Find where the given text appears and provide that cell's center as [x, y] coordinate. 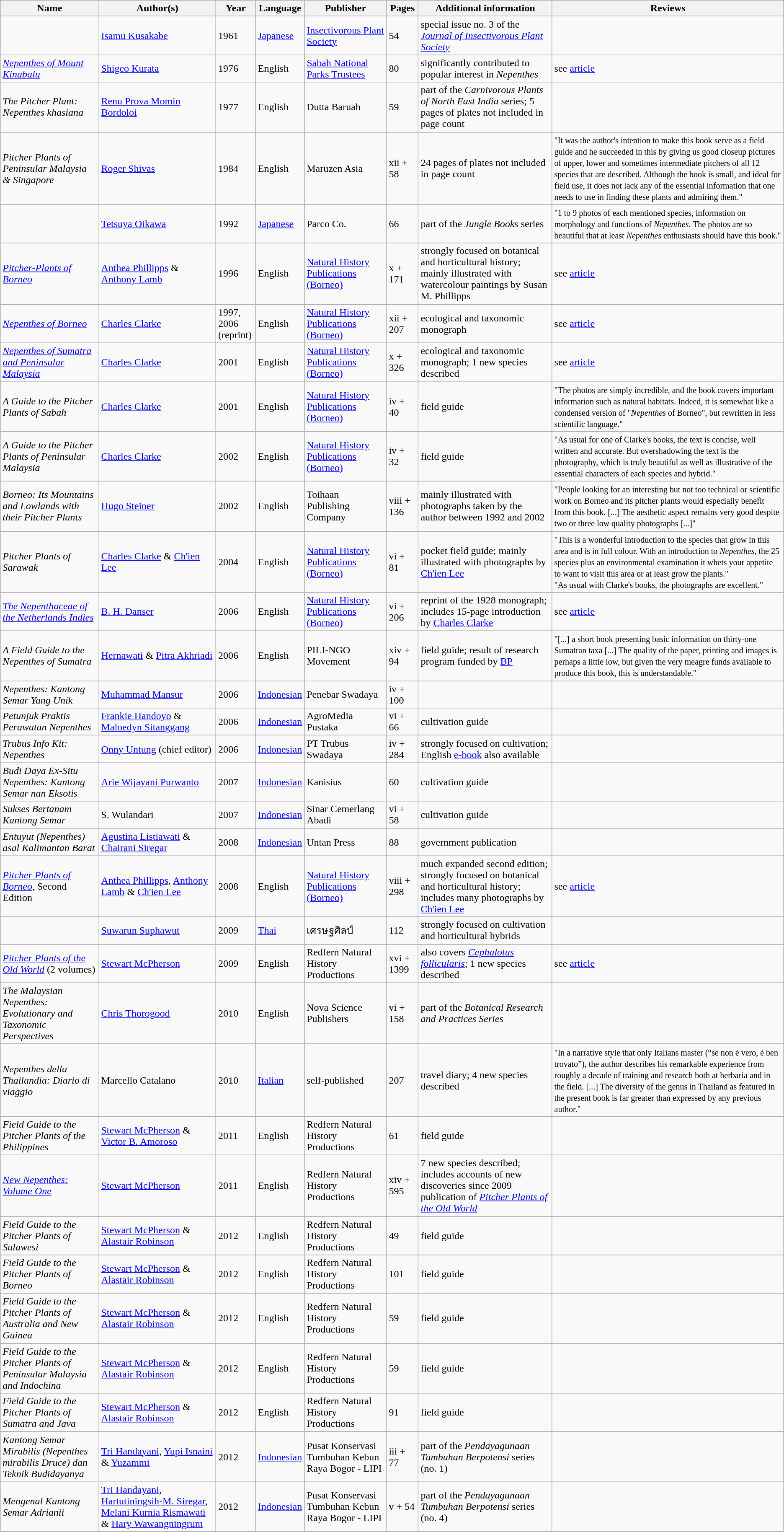
Pitcher-Plants of Borneo [49, 274]
1992 [235, 224]
part of the Botanical Research and Practices Series [485, 1013]
61 [402, 1136]
v + 54 [402, 1507]
60 [402, 782]
Tri Handayani, Yupi Isnaini & Yuzammi [157, 1457]
Isamu Kusakabe [157, 36]
Kanisius [346, 782]
Muhammad Mansur [157, 695]
Author(s) [157, 8]
Stewart McPherson & Victor B. Amoroso [157, 1136]
S. Wulandari [157, 815]
Field Guide to the Pitcher Plants of Australia and New Guinea [49, 1318]
1984 [235, 168]
viii + 136 [402, 506]
Sinar Cemerlang Abadi [346, 815]
x + 171 [402, 274]
Thai [280, 930]
part of the Pendayagunaan Tumbuhan Berpotensi series (no. 1) [485, 1457]
80 [402, 69]
A Field Guide to the Nepenthes of Sumatra [49, 656]
part of the Pendayagunaan Tumbuhan Berpotensi series (no. 4) [485, 1507]
Insectivorous Plant Society [346, 36]
Renu Prova Momin Bordoloi [157, 107]
PT Trubus Swadaya [346, 749]
government publication [485, 842]
A Guide to the Pitcher Plants of Sabah [49, 406]
Reviews [668, 8]
49 [402, 1235]
Pitcher Plants of Peninsular Malaysia & Singapore [49, 168]
Petunjuk Praktis Perawatan Nepenthes [49, 722]
part of the Carnivorous Plants of North East India series; 5 pages of plates not included in page count [485, 107]
Pitcher Plants of Borneo, Second Edition [49, 886]
Additional information [485, 8]
Name [49, 8]
Hugo Steiner [157, 506]
Toihaan Publishing Company [346, 506]
AgroMedia Pustaka [346, 722]
Nova Science Publishers [346, 1013]
Tetsuya Oikawa [157, 224]
Tri Handayani, Hartutiningsih-M. Siregar, Melani Kurnia Rismawati & Hary Wawangningrum [157, 1507]
Maruzen Asia [346, 168]
ecological and taxonomic monograph; 1 new species described [485, 362]
vi + 66 [402, 722]
Nepenthes of Sumatra and Peninsular Malaysia [49, 362]
iii + 77 [402, 1457]
Field Guide to the Pitcher Plants of Peninsular Malaysia and Indochina [49, 1369]
Field Guide to the Pitcher Plants of Sumatra and Java [49, 1413]
Anthea Phillipps & Anthony Lamb [157, 274]
Onny Untung (chief editor) [157, 749]
54 [402, 36]
Sabah National Parks Trustees [346, 69]
A Guide to the Pitcher Plants of Peninsular Malaysia [49, 456]
88 [402, 842]
Suwarun Suphawut [157, 930]
mainly illustrated with photographs taken by the author between 1992 and 2002 [485, 506]
2004 [235, 562]
Parco Co. [346, 224]
Roger Shivas [157, 168]
travel diary; 4 new species described [485, 1080]
Field Guide to the Pitcher Plants of Borneo [49, 1274]
vi + 158 [402, 1013]
91 [402, 1413]
part of the Jungle Books series [485, 224]
The Malaysian Nepenthes: Evolutionary and Taxonomic Perspectives [49, 1013]
Italian [280, 1080]
x + 326 [402, 362]
Kantong Semar Mirabilis (Nepenthes mirabilis Druce) dan Teknik Budidayanya [49, 1457]
7 new species described; includes accounts of new discoveries since 2009 publication of Pitcher Plants of the Old World [485, 1185]
Chris Thorogood [157, 1013]
significantly contributed to popular interest in Nepenthes [485, 69]
1976 [235, 69]
strongly focused on cultivation and horticultural hybrids [485, 930]
iv + 100 [402, 695]
reprint of the 1928 monograph; includes 15-page introduction by Charles Clarke [485, 612]
Untan Press [346, 842]
Frankie Handoyo & Maloedyn Sitanggang [157, 722]
Marcello Catalano [157, 1080]
special issue no. 3 of the Journal of Insectivorous Plant Society [485, 36]
The Nepenthaceae of the Netherlands Indies [49, 612]
Field Guide to the Pitcher Plants of the Philippines [49, 1136]
Language [280, 8]
112 [402, 930]
much expanded second edition; strongly focused on botanical and horticultural history; includes many photographs by Ch'ien Lee [485, 886]
66 [402, 224]
24 pages of plates not included in page count [485, 168]
pocket field guide; mainly illustrated with photographs by Ch'ien Lee [485, 562]
Sukses Bertanam Kantong Semar [49, 815]
iv + 32 [402, 456]
xiv + 94 [402, 656]
B. H. Danser [157, 612]
1961 [235, 36]
Nepenthes: Kantong Semar Yang Unik [49, 695]
1997, 2006(reprint) [235, 323]
Field Guide to the Pitcher Plants of Sulawesi [49, 1235]
Arie Wijayani Purwanto [157, 782]
xii + 58 [402, 168]
Nepenthes of Mount Kinabalu [49, 69]
Budi Daya Ex-Situ Nepenthes: Kantong Semar nan Eksotis [49, 782]
Charles Clarke & Ch'ien Lee [157, 562]
Mengenal Kantong Semar Adrianii [49, 1507]
207 [402, 1080]
vi + 81 [402, 562]
Entuyut (Nepenthes) asal Kalimantan Barat [49, 842]
field guide; result of research program funded by BP [485, 656]
Agustina Listiawati & Chairani Siregar [157, 842]
The Pitcher Plant: Nepenthes khasiana [49, 107]
Pitcher Plants of Sarawak [49, 562]
iv + 284 [402, 749]
Nepenthes della Thailandia: Diario di viaggio [49, 1080]
Publisher [346, 8]
Nepenthes of Borneo [49, 323]
1996 [235, 274]
Hernawati & Pitra Akhriadi [157, 656]
PILI-NGO Movement [346, 656]
iv + 40 [402, 406]
New Nepenthes: Volume One [49, 1185]
Pages [402, 8]
Anthea Phillipps, Anthony Lamb & Ch'ien Lee [157, 886]
1977 [235, 107]
Trubus Info Kit: Nepenthes [49, 749]
Dutta Baruah [346, 107]
strongly focused on botanical and horticultural history; mainly illustrated with watercolour paintings by Susan M. Phillipps [485, 274]
101 [402, 1274]
ecological and taxonomic monograph [485, 323]
Shigeo Kurata [157, 69]
xvi + 1399 [402, 963]
xiv + 595 [402, 1185]
self-published [346, 1080]
vi + 206 [402, 612]
viii + 298 [402, 886]
xii + 207 [402, 323]
Borneo: Its Mountains and Lowlands with their Pitcher Plants [49, 506]
vi + 58 [402, 815]
strongly focused on cultivation; English e-book also available [485, 749]
also covers Cephalotus follicularis; 1 new species described [485, 963]
Penebar Swadaya [346, 695]
Year [235, 8]
Pitcher Plants of the Old World (2 volumes) [49, 963]
เศรษฐศิลป์ [346, 930]
